Provide the [x, y] coordinate of the cell's center where the given text is located.  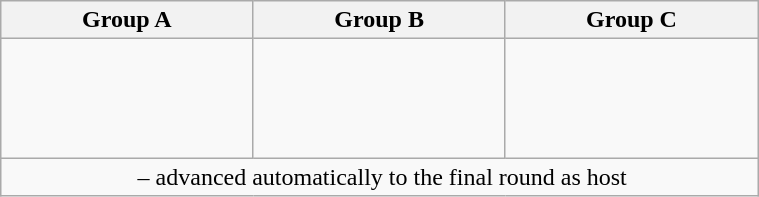
Group B [379, 20]
Group C [631, 20]
– advanced automatically to the final round as host [380, 177]
Group A [127, 20]
